Find where the given text appears and provide that cell's center as [X, Y] coordinate. 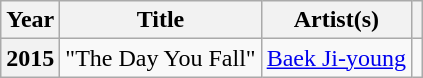
"The Day You Fall" [160, 58]
Artist(s) [336, 20]
Title [160, 20]
Baek Ji-young [336, 58]
Year [30, 20]
2015 [30, 58]
